Detect which cell encompasses the target text, then output its (X, Y) center coordinate. 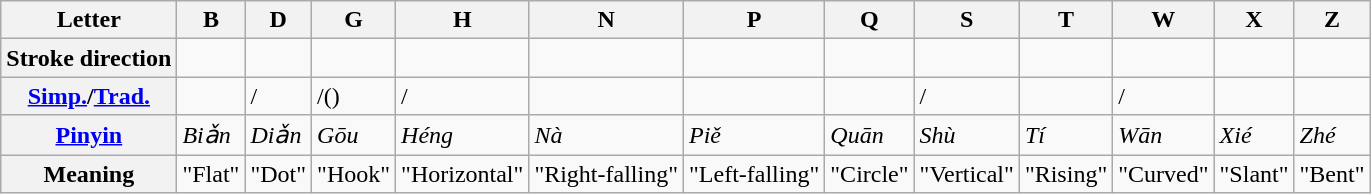
Shù (966, 135)
B (211, 20)
"Horizontal" (462, 173)
Gōu (354, 135)
T (1066, 20)
Q (870, 20)
Pinyin (89, 135)
"Circle" (870, 173)
S (966, 20)
"Right-falling" (606, 173)
Zhé (1332, 135)
Xié (1254, 135)
W (1164, 20)
Letter (89, 20)
Diǎn (278, 135)
"Left-falling" (754, 173)
Quān (870, 135)
"Curved" (1164, 173)
Simp./Trad. (89, 96)
"Rising" (1066, 173)
Piě (754, 135)
"Slant" (1254, 173)
/() (354, 96)
"Hook" (354, 173)
Wān (1164, 135)
Meaning (89, 173)
P (754, 20)
"Flat" (211, 173)
"Dot" (278, 173)
Tí (1066, 135)
D (278, 20)
"Vertical" (966, 173)
X (1254, 20)
G (354, 20)
N (606, 20)
Z (1332, 20)
"Bent" (1332, 173)
H (462, 20)
Nà (606, 135)
Biǎn (211, 135)
Stroke direction (89, 58)
Héng (462, 135)
